Output the [x, y] coordinate of the center of the cell containing the given text.  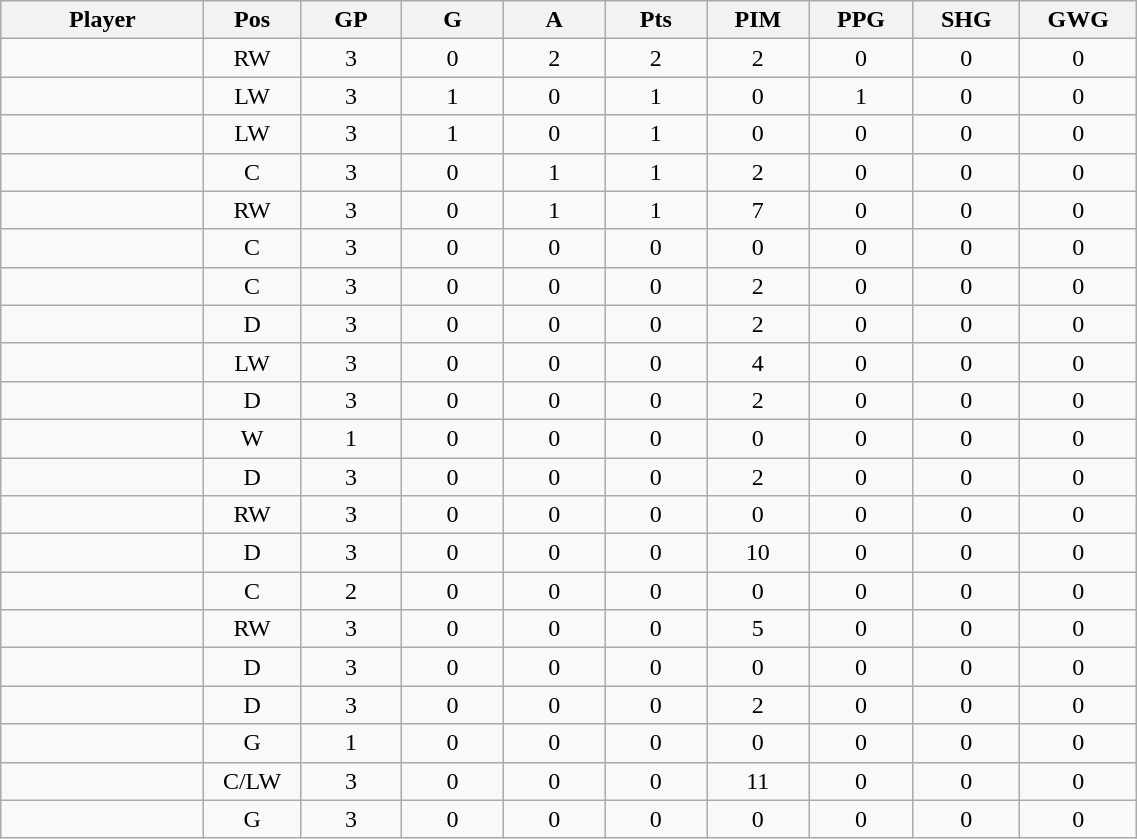
C/LW [252, 781]
GP [351, 20]
10 [758, 553]
A [554, 20]
11 [758, 781]
GWG [1078, 20]
W [252, 438]
5 [758, 629]
Pos [252, 20]
Player [102, 20]
PPG [861, 20]
SHG [966, 20]
4 [758, 362]
7 [758, 210]
PIM [758, 20]
Pts [656, 20]
